Output the (x, y) coordinate of the center of the cell containing the given text.  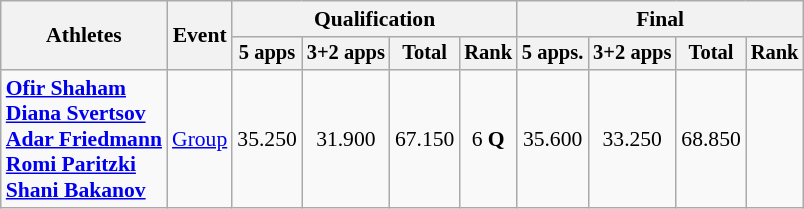
Athletes (84, 36)
35.600 (552, 139)
Group (200, 139)
68.850 (710, 139)
Final (660, 19)
6 Q (488, 139)
35.250 (266, 139)
67.150 (424, 139)
33.250 (632, 139)
Qualification (374, 19)
5 apps. (552, 54)
Event (200, 36)
5 apps (266, 54)
31.900 (346, 139)
Ofir ShahamDiana SvertsovAdar FriedmannRomi ParitzkiShani Bakanov (84, 139)
